For the text-containing cell, return its midpoint in [x, y] coordinate format. 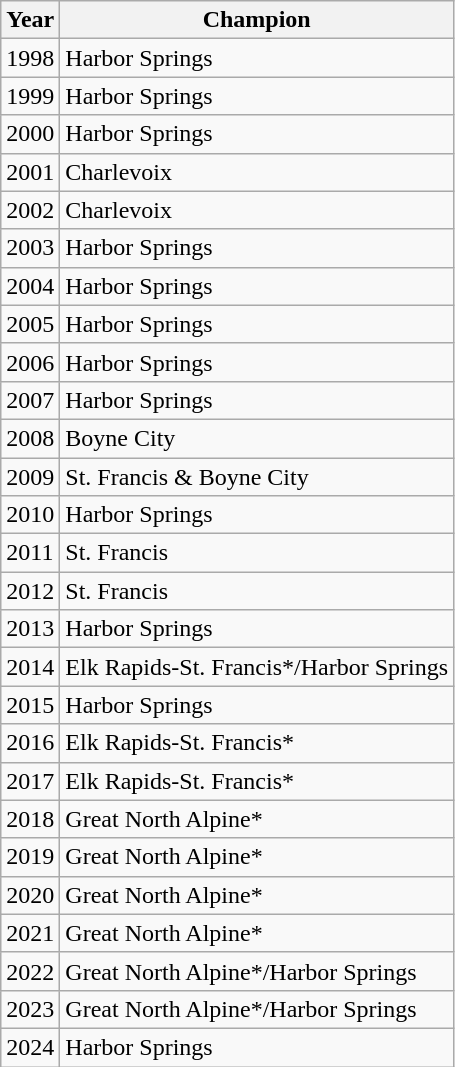
2022 [30, 971]
St. Francis & Boyne City [257, 477]
1999 [30, 96]
Boyne City [257, 438]
2012 [30, 591]
2007 [30, 400]
2024 [30, 1047]
2005 [30, 324]
2011 [30, 553]
2015 [30, 705]
2000 [30, 134]
Elk Rapids-St. Francis*/Harbor Springs [257, 667]
Year [30, 20]
2019 [30, 857]
2014 [30, 667]
2010 [30, 515]
2003 [30, 248]
2004 [30, 286]
2018 [30, 819]
2016 [30, 743]
2008 [30, 438]
2020 [30, 895]
2001 [30, 172]
2021 [30, 933]
2009 [30, 477]
2017 [30, 781]
2006 [30, 362]
2002 [30, 210]
1998 [30, 58]
2013 [30, 629]
2023 [30, 1009]
Champion [257, 20]
